Search for the cell housing the specified text and yield its [X, Y] center coordinate. 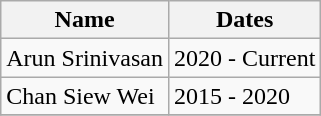
Dates [244, 20]
2015 - 2020 [244, 96]
Chan Siew Wei [85, 96]
Name [85, 20]
Arun Srinivasan [85, 58]
2020 - Current [244, 58]
